Extract the [x, y] coordinate from the center of the cell holding the provided text.  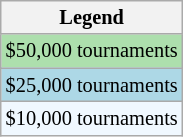
Legend [92, 17]
$25,000 tournaments [92, 85]
$10,000 tournaments [92, 118]
$50,000 tournaments [92, 51]
